Capture the cell that displays the provided text and extract its (x, y) central coordinate. 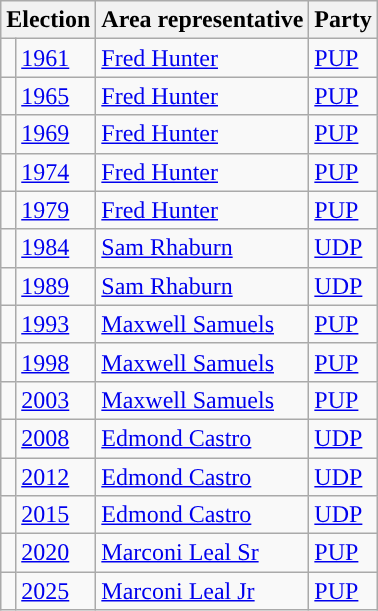
Marconi Leal Sr (202, 553)
Election (48, 20)
2003 (56, 400)
1989 (56, 286)
1974 (56, 172)
1969 (56, 134)
Party (343, 20)
Marconi Leal Jr (202, 591)
2012 (56, 477)
Area representative (202, 20)
1965 (56, 96)
1993 (56, 324)
2008 (56, 438)
2020 (56, 553)
1979 (56, 210)
1998 (56, 362)
2025 (56, 591)
1984 (56, 248)
2015 (56, 515)
1961 (56, 58)
